Output the [x, y] coordinate of the center of the cell containing the given text.  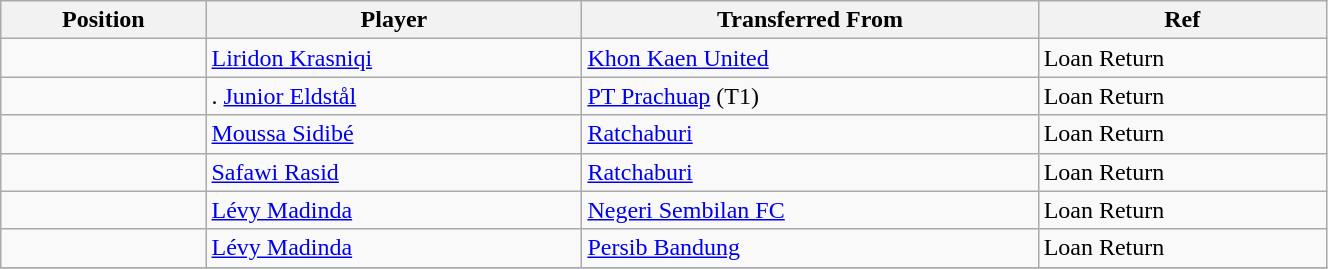
Safawi Rasid [394, 172]
Ref [1182, 20]
Position [104, 20]
Negeri Sembilan FC [810, 210]
Transferred From [810, 20]
Liridon Krasniqi [394, 58]
Persib Bandung [810, 248]
. Junior Eldstål [394, 96]
Player [394, 20]
Moussa Sidibé [394, 134]
PT Prachuap (T1) [810, 96]
Khon Kaen United [810, 58]
